Provide the [x, y] coordinate of the cell's center where the given text is located.  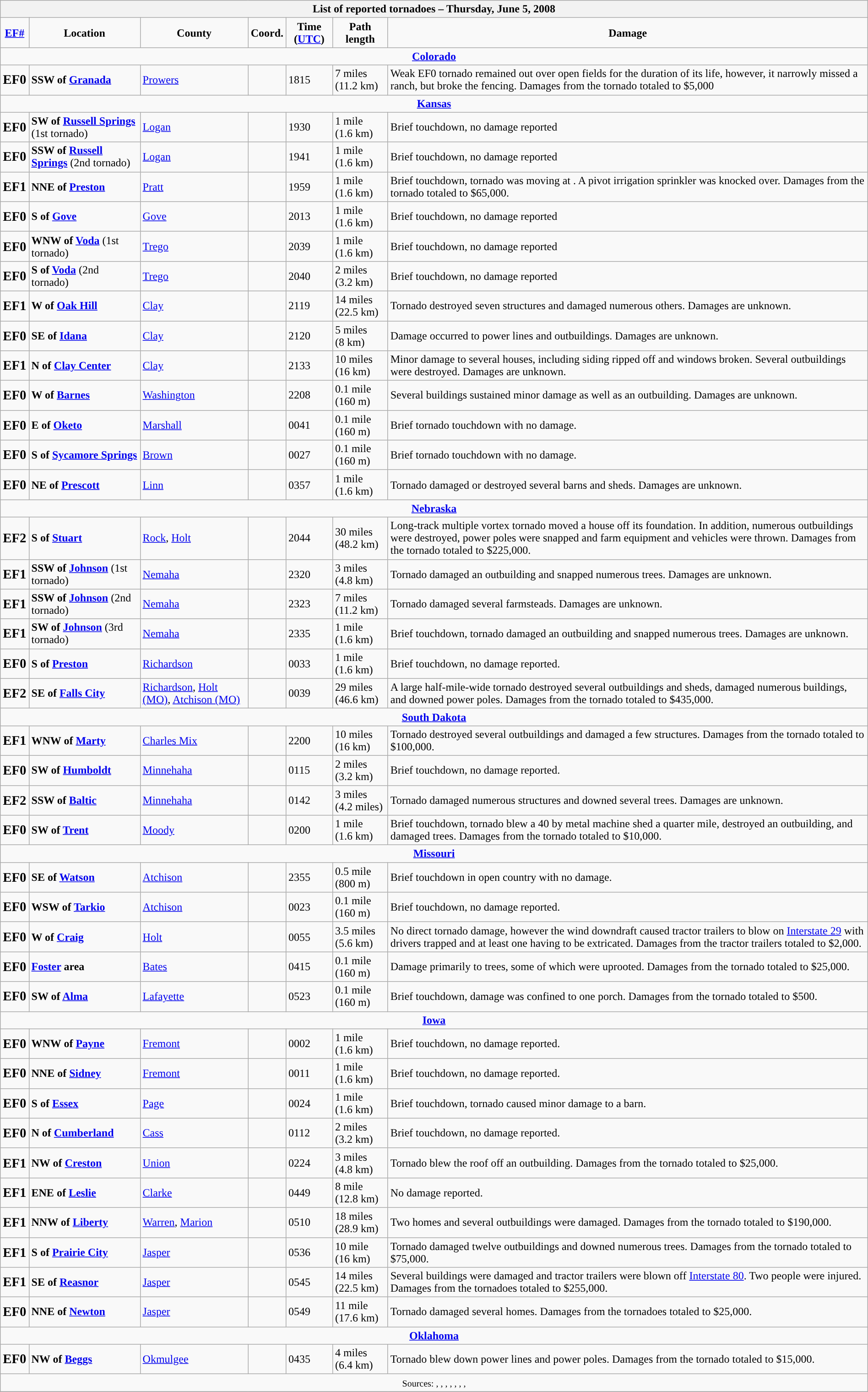
NNE of Sidney [84, 1074]
8 mile(12.8 km) [360, 1193]
Brief touchdown, tornado caused minor damage to a barn. [628, 1103]
0112 [309, 1133]
2040 [309, 276]
0224 [309, 1163]
SW of Russell Springs (1st tornado) [84, 127]
SE of Reasnor [84, 1283]
SE of Idana [84, 335]
Coord. [267, 33]
Warren, Marion [194, 1222]
NNW of Liberty [84, 1222]
S of Gove [84, 216]
0041 [309, 425]
0523 [309, 997]
2323 [309, 604]
2335 [309, 634]
S of Sycamore Springs [84, 455]
2039 [309, 246]
0415 [309, 966]
Moody [194, 830]
2133 [309, 366]
Foster area [84, 966]
SW of Alma [84, 997]
Iowa [434, 1020]
2044 [309, 538]
Brief touchdown, damage was confined to one porch. Damages from the tornado totaled to $500. [628, 997]
Brief touchdown, tornado was moving at . A pivot irrigation sprinkler was knocked over. Damages from the tornado totaled to $65,000. [628, 187]
South Dakota [434, 717]
29 miles(46.6 km) [360, 693]
Washington [194, 396]
0024 [309, 1103]
0545 [309, 1283]
Tornado blew down power lines and power poles. Damages from the tornado totaled to $15,000. [628, 1359]
Bates [194, 966]
Damage occurred to power lines and outbuildings. Damages are unknown. [628, 335]
SW of Johnson (3rd tornado) [84, 634]
2355 [309, 878]
0357 [309, 485]
4 miles(6.4 km) [360, 1359]
3 miles(4.2 miles) [360, 800]
Path length [360, 33]
Rock, Holt [194, 538]
Marshall [194, 425]
Page [194, 1103]
0549 [309, 1312]
2320 [309, 574]
Tornado destroyed several outbuildings and damaged a few structures. Damages from the tornado totaled to $100,000. [628, 740]
NW of Creston [84, 1163]
No damage reported. [628, 1193]
W of Barnes [84, 396]
County [194, 33]
Okmulgee [194, 1359]
Holt [194, 937]
Oklahoma [434, 1336]
Pratt [194, 187]
W of Oak Hill [84, 306]
2200 [309, 740]
SW of Humboldt [84, 770]
W of Craig [84, 937]
N of Clay Center [84, 366]
Brief touchdown in open country with no damage. [628, 878]
1941 [309, 157]
Minor damage to several houses, including siding ripped off and windows broken. Several outbuildings were destroyed. Damages are unknown. [628, 366]
Damage primarily to trees, some of which were uprooted. Damages from the tornado totaled to $25,000. [628, 966]
S of Stuart [84, 538]
Tornado damaged or destroyed several barns and sheds. Damages are unknown. [628, 485]
1815 [309, 80]
0449 [309, 1193]
NNE of Preston [84, 187]
0027 [309, 455]
0055 [309, 937]
Missouri [434, 854]
0142 [309, 800]
NNE of Newton [84, 1312]
0023 [309, 907]
0033 [309, 663]
1959 [309, 187]
0011 [309, 1074]
WNW of Voda (1st tornado) [84, 246]
0002 [309, 1043]
18 miles(28.9 km) [360, 1222]
Two homes and several outbuildings were damaged. Damages from the tornado totaled to $190,000. [628, 1222]
30 miles(48.2 km) [360, 538]
Clarke [194, 1193]
Damage [628, 33]
S of Essex [84, 1103]
10 mile(16 km) [360, 1252]
5 miles(8 km) [360, 335]
Brown [194, 455]
3.5 miles(5.6 km) [360, 937]
2013 [309, 216]
Linn [194, 485]
Tornado damaged several homes. Damages from the tornadoes totaled to $25,000. [628, 1312]
Tornado damaged numerous structures and downed several trees. Damages are unknown. [628, 800]
WNW of Marty [84, 740]
0536 [309, 1252]
11 mile(17.6 km) [360, 1312]
Location [84, 33]
Union [194, 1163]
SSW of Johnson (1st tornado) [84, 574]
NW of Beggs [84, 1359]
SSW of Russell Springs (2nd tornado) [84, 157]
0200 [309, 830]
S of Voda (2nd tornado) [84, 276]
Gove [194, 216]
Brief touchdown, tornado damaged an outbuilding and snapped numerous trees. Damages are unknown. [628, 634]
EF# [15, 33]
SW of Trent [84, 830]
Cass [194, 1133]
NE of Prescott [84, 485]
Tornado damaged twelve outbuildings and downed numerous trees. Damages from the tornado totaled to $75,000. [628, 1252]
0039 [309, 693]
1930 [309, 127]
Kansas [434, 104]
Several buildings sustained minor damage as well as an outbuilding. Damages are unknown. [628, 396]
SSW of Granada [84, 80]
WSW of Tarkio [84, 907]
0.5 mile(800 m) [360, 878]
SE of Falls City [84, 693]
Sources: , , , , , , , [434, 1383]
2119 [309, 306]
SSW of Baltic [84, 800]
WNW of Payne [84, 1043]
E of Oketo [84, 425]
S of Preston [84, 663]
Tornado damaged an outbuilding and snapped numerous trees. Damages are unknown. [628, 574]
Prowers [194, 80]
2208 [309, 396]
S of Prairie City [84, 1252]
Tornado damaged several farmsteads. Damages are unknown. [628, 604]
Tornado destroyed seven structures and damaged numerous others. Damages are unknown. [628, 306]
Richardson, Holt (MO), Atchison (MO) [194, 693]
Tornado blew the roof off an outbuilding. Damages from the tornado totaled to $25,000. [628, 1163]
Richardson [194, 663]
Lafayette [194, 997]
List of reported tornadoes – Thursday, June 5, 2008 [434, 9]
SSW of Johnson (2nd tornado) [84, 604]
0510 [309, 1222]
ENE of Leslie [84, 1193]
N of Cumberland [84, 1133]
SE of Watson [84, 878]
2120 [309, 335]
Nebraska [434, 508]
Charles Mix [194, 740]
Time (UTC) [309, 33]
0435 [309, 1359]
Colorado [434, 56]
0115 [309, 770]
